Locate the cell with the specified text and output its [X, Y] center coordinate. 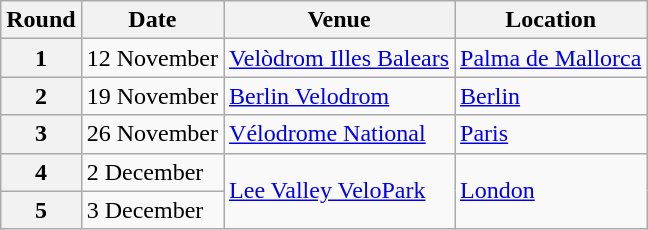
2 December [152, 172]
Venue [340, 20]
1 [41, 58]
12 November [152, 58]
Berlin [551, 96]
2 [41, 96]
4 [41, 172]
3 December [152, 210]
Location [551, 20]
Palma de Mallorca [551, 58]
Date [152, 20]
Velòdrom Illes Balears [340, 58]
Paris [551, 134]
Round [41, 20]
3 [41, 134]
19 November [152, 96]
Vélodrome National [340, 134]
26 November [152, 134]
Lee Valley VeloPark [340, 191]
5 [41, 210]
London [551, 191]
Berlin Velodrom [340, 96]
